Output the (X, Y) coordinate of the center of the cell containing the given text.  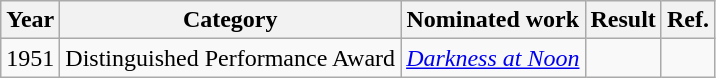
Category (230, 20)
Darkness at Noon (493, 58)
Nominated work (493, 20)
1951 (30, 58)
Result (623, 20)
Distinguished Performance Award (230, 58)
Ref. (688, 20)
Year (30, 20)
